Output the [x, y] coordinate of the center of the cell containing the given text.  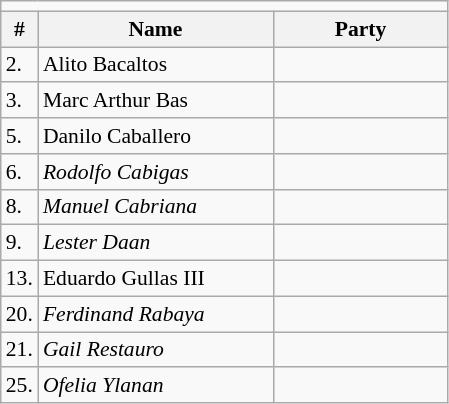
13. [20, 279]
21. [20, 350]
Marc Arthur Bas [156, 101]
25. [20, 386]
Ferdinand Rabaya [156, 314]
3. [20, 101]
Gail Restauro [156, 350]
Lester Daan [156, 243]
Party [360, 29]
20. [20, 314]
Alito Bacaltos [156, 65]
2. [20, 65]
# [20, 29]
5. [20, 136]
Eduardo Gullas III [156, 279]
9. [20, 243]
Name [156, 29]
Manuel Cabriana [156, 207]
6. [20, 172]
8. [20, 207]
Danilo Caballero [156, 136]
Rodolfo Cabigas [156, 172]
Ofelia Ylanan [156, 386]
